Find where the given text appears and provide that cell's center as (X, Y) coordinate. 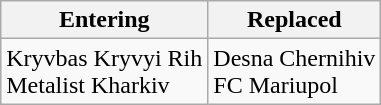
Replaced (294, 20)
Entering (104, 20)
Kryvbas Kryvyi RihMetalist Kharkiv (104, 72)
Desna ChernihivFC Mariupol (294, 72)
